Provide the (X, Y) coordinate of the cell's center where the given text is located.  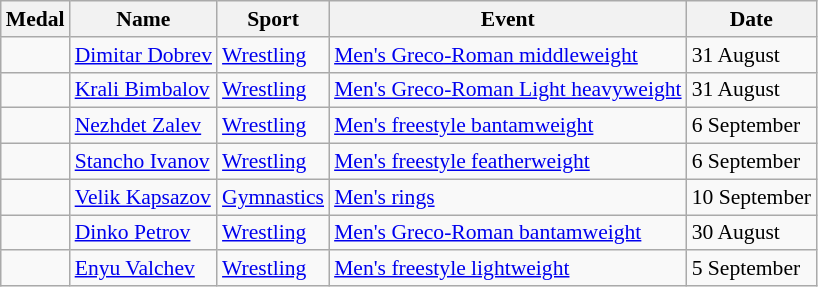
Event (508, 19)
Krali Bimbalov (144, 90)
Men's Greco-Roman Light heavyweight (508, 90)
Dinko Petrov (144, 233)
Sport (273, 19)
Men's freestyle featherweight (508, 162)
Men's freestyle lightweight (508, 269)
Men's Greco-Roman middleweight (508, 55)
5 September (752, 269)
Dimitar Dobrev (144, 55)
Velik Kapsazov (144, 197)
Date (752, 19)
Gymnastics (273, 197)
Men's freestyle bantamweight (508, 126)
30 August (752, 233)
Men's Greco-Roman bantamweight (508, 233)
10 September (752, 197)
Nezhdet Zalev (144, 126)
Men's rings (508, 197)
Name (144, 19)
Enyu Valchev (144, 269)
Stancho Ivanov (144, 162)
Medal (36, 19)
